Search for the cell housing the specified text and yield its (x, y) center coordinate. 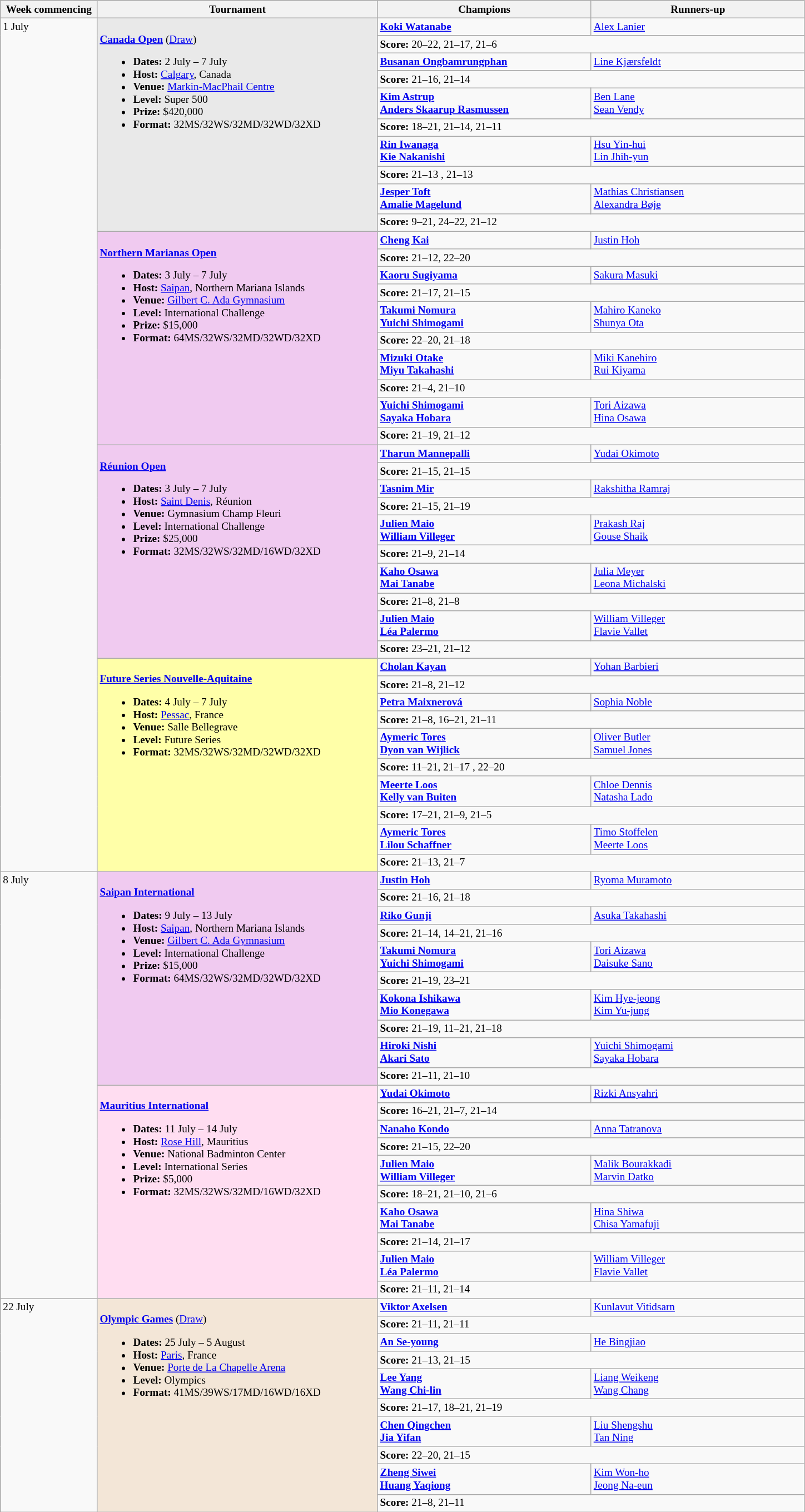
Score: 21–9, 21–14 (591, 554)
Tori Aizawa Daisuke Sano (698, 957)
8 July (49, 1085)
Ben Lane Sean Vendy (698, 103)
Score: 21–19, 23–21 (591, 981)
Score: 21–14, 21–17 (591, 1242)
Hsu Yin-hui Lin Jhih-yun (698, 151)
Score: 21–11, 21–14 (591, 1290)
Score: 21–19, 11–21, 21–18 (591, 1028)
Score: 21–16, 21–18 (591, 898)
Zheng Siwei Huang Yaqiong (484, 1479)
Score: 21–8, 16–21, 21–11 (591, 720)
Score: 17–21, 21–9, 21–5 (591, 815)
Tasnim Mir (484, 489)
Miki Kanehiro Rui Kiyama (698, 364)
Kokona Ishikawa Mio Konegawa (484, 1004)
Koki Watanabe (484, 27)
Score: 21–12, 22–20 (591, 258)
Rin Iwanaga Kie Nakanishi (484, 151)
Score: 21–13, 21–15 (591, 1360)
Sophia Noble (698, 702)
Tournament (237, 9)
Lee Yang Wang Chi-lin (484, 1384)
Chen Qingchen Jia Yifan (484, 1431)
Score: 9–21, 24–22, 21–12 (591, 222)
Score: 21–15, 21–15 (591, 471)
Nanaho Kondo (484, 1129)
Week commencing (49, 9)
Cheng Kai (484, 240)
Hiroki Nishi Akari Sato (484, 1052)
Kim Won-ho Jeong Na-eun (698, 1479)
Meerte Loos Kelly van Buiten (484, 791)
He Bingjiao (698, 1342)
Score: 20–22, 21–17, 21–6 (591, 44)
Liang Weikeng Wang Chang (698, 1384)
Oliver Butler Samuel Jones (698, 743)
Mizuki Otake Miyu Takahashi (484, 364)
Score: 22–20, 21–18 (591, 341)
Score: 22–20, 21–15 (591, 1455)
1 July (49, 445)
Aymeric Tores Lilou Schaffner (484, 839)
Score: 21–13 , 21–13 (591, 175)
Score: 11–21, 21–17 , 22–20 (591, 768)
Runners-up (698, 9)
Petra Maixnerová (484, 702)
Aymeric Tores Dyon van Wijlick (484, 743)
Score: 21–13, 21–7 (591, 863)
Score: 21–16, 21–14 (591, 79)
Score: 21–19, 21–12 (591, 436)
Score: 21–11, 21–10 (591, 1076)
Kim Hye-jeong Kim Yu-jung (698, 1004)
Kim Astrup Anders Skaarup Rasmussen (484, 103)
Chloe Dennis Natasha Lado (698, 791)
Anna Tatranova (698, 1129)
Score: 21–8, 21–8 (591, 601)
Score: 21–8, 21–12 (591, 685)
Score: 21–4, 21–10 (591, 389)
Yohan Barbieri (698, 667)
Julia Meyer Leona Michalski (698, 578)
Kaoru Sugiyama (484, 275)
Tharun Mannepalli (484, 454)
Score: 18–21, 21–10, 21–6 (591, 1194)
Hina Shiwa Chisa Yamafuji (698, 1218)
Score: 16–21, 21–7, 21–14 (591, 1111)
Riko Gunji (484, 916)
Score: 21–17, 18–21, 21–19 (591, 1407)
Timo Stoffelen Meerte Loos (698, 839)
Future Series Nouvelle-AquitaineDates: 4 July – 7 JulyHost: Pessac, FranceVenue: Salle BellegraveLevel: Future SeriesFormat: 32MS/32WS/32MD/32WD/32XD (237, 765)
Rakshitha Ramraj (698, 489)
Sakura Masuki (698, 275)
Liu Shengshu Tan Ning (698, 1431)
Mahiro Kaneko Shunya Ota (698, 317)
Score: 21–14, 14–21, 21–16 (591, 933)
Score: 21–17, 21–15 (591, 293)
Busanan Ongbamrungphan (484, 62)
Tori Aizawa Hina Osawa (698, 412)
Score: 23–21, 21–12 (591, 649)
Alex Lanier (698, 27)
Prakash Raj Gouse Shaik (698, 530)
Mathias Christiansen Alexandra Bøje (698, 198)
Champions (484, 9)
Olympic Games (Draw)Dates: 25 July – 5 AugustHost: Paris, FranceVenue: Porte de La Chapelle ArenaLevel: OlympicsFormat: 41MS/39WS/17MD/16WD/16XD (237, 1405)
Score: 21–11, 21–11 (591, 1325)
Viktor Axelsen (484, 1307)
22 July (49, 1405)
Score: 18–21, 21–14, 21–11 (591, 127)
Cholan Kayan (484, 667)
Line Kjærsfeldt (698, 62)
Ryoma Muramoto (698, 881)
Malik Bourakkadi Marvin Datko (698, 1170)
Score: 21–15, 21–19 (591, 506)
An Se-young (484, 1342)
Score: 21–8, 21–11 (591, 1503)
Asuka Takahashi (698, 916)
Score: 21–15, 22–20 (591, 1147)
Rizki Ansyahri (698, 1094)
Jesper Toft Amalie Magelund (484, 198)
Kunlavut Vitidsarn (698, 1307)
